From the cell containing the given text, extract its center point as (x, y) coordinate. 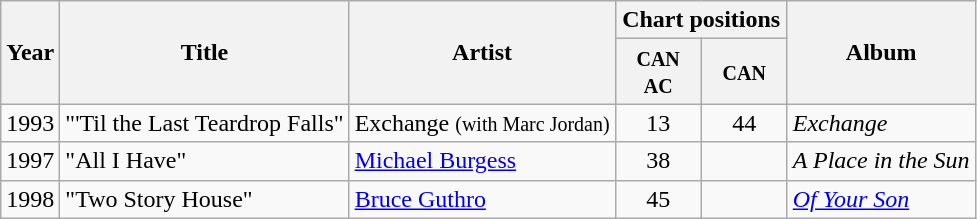
Michael Burgess (482, 161)
45 (658, 199)
Title (204, 52)
13 (658, 123)
A Place in the Sun (881, 161)
38 (658, 161)
1998 (30, 199)
1993 (30, 123)
44 (744, 123)
CAN AC (658, 72)
Bruce Guthro (482, 199)
Exchange (881, 123)
Album (881, 52)
1997 (30, 161)
Chart positions (701, 20)
"Two Story House" (204, 199)
Year (30, 52)
Exchange (with Marc Jordan) (482, 123)
Artist (482, 52)
Of Your Son (881, 199)
CAN (744, 72)
"'Til the Last Teardrop Falls" (204, 123)
"All I Have" (204, 161)
